Find where the given text appears and provide that cell's center as (x, y) coordinate. 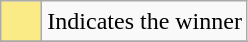
Indicates the winner (145, 22)
